Determine the [X, Y] coordinate at the center of the cell enclosing the given text.  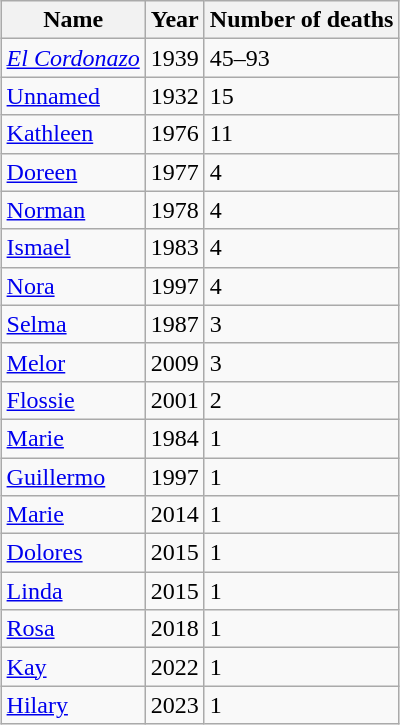
Rosa [73, 629]
2023 [174, 705]
1983 [174, 248]
2 [302, 400]
Melor [73, 362]
2001 [174, 400]
Doreen [73, 172]
1976 [174, 134]
El Cordonazo [73, 58]
11 [302, 134]
Selma [73, 324]
2022 [174, 667]
Number of deaths [302, 20]
Linda [73, 591]
2009 [174, 362]
Nora [73, 286]
Kathleen [73, 134]
Flossie [73, 400]
1977 [174, 172]
1932 [174, 96]
Guillermo [73, 477]
1984 [174, 438]
Hilary [73, 705]
Norman [73, 210]
1939 [174, 58]
2018 [174, 629]
15 [302, 96]
Name [73, 20]
Year [174, 20]
2014 [174, 515]
Dolores [73, 553]
Unnamed [73, 96]
Ismael [73, 248]
Kay [73, 667]
45–93 [302, 58]
1978 [174, 210]
1987 [174, 324]
